Pinpoint the cell where the given text exists, returning its (x, y) midpoint coordinate. 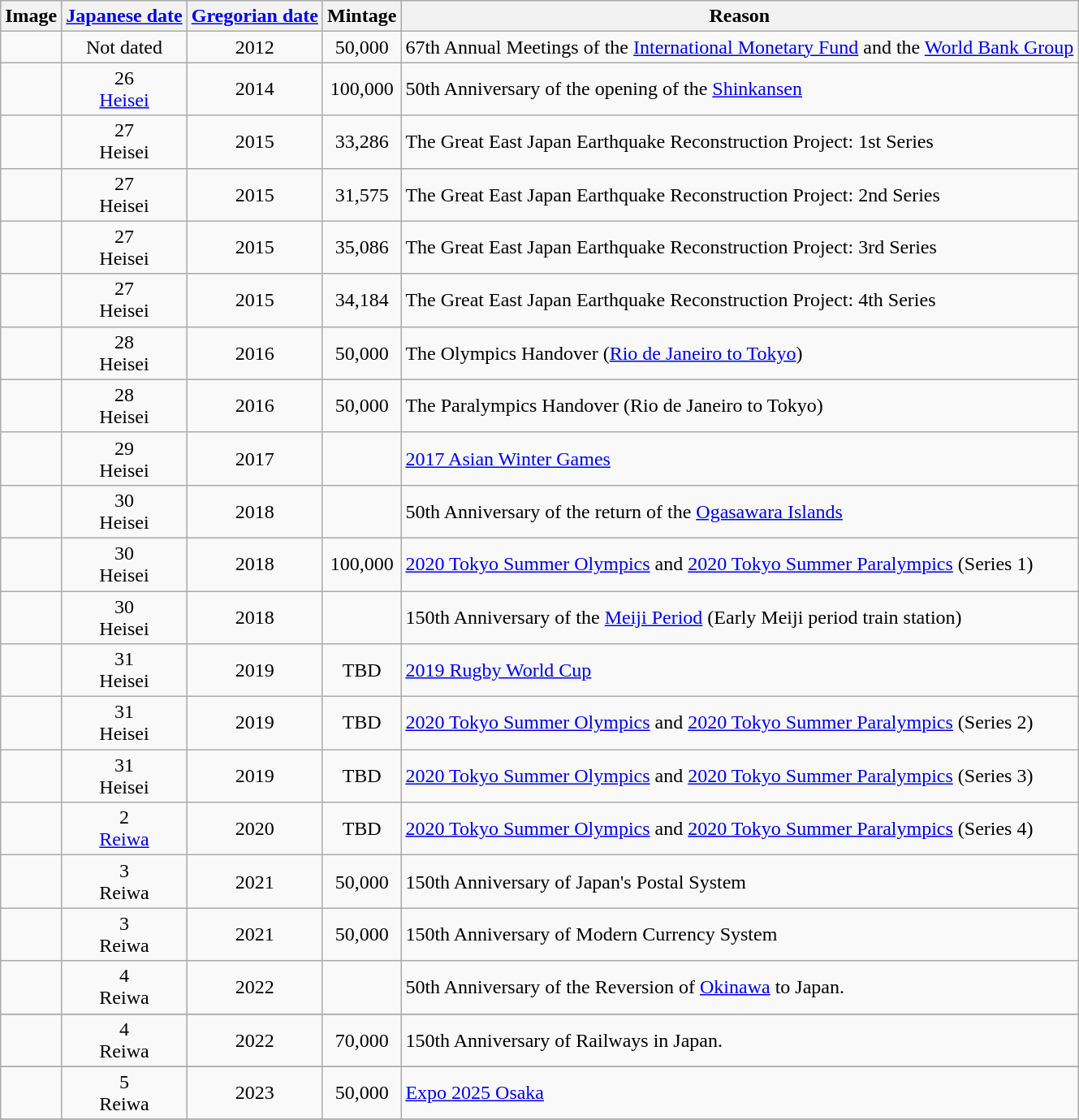
The Paralympics Handover (Rio de Janeiro to Tokyo) (740, 406)
70,000 (361, 1040)
150th Anniversary of the Meiji Period (Early Meiji period train station) (740, 617)
Image (31, 16)
2020 Tokyo Summer Olympics and 2020 Tokyo Summer Paralympics (Series 3) (740, 776)
Gregorian date (255, 16)
150th Anniversary of Modern Currency System (740, 934)
67th Annual Meetings of the International Monetary Fund and the World Bank Group (740, 47)
26Heisei (124, 89)
2020 (255, 828)
35,086 (361, 247)
2017 Asian Winter Games (740, 458)
2Reiwa (124, 828)
50th Anniversary of the Reversion of Okinawa to Japan. (740, 988)
2014 (255, 89)
Mintage (361, 16)
2012 (255, 47)
2023 (255, 1093)
33,286 (361, 141)
The Great East Japan Earthquake Reconstruction Project: 2nd Series (740, 195)
2017 (255, 458)
The Olympics Handover (Rio de Janeiro to Tokyo) (740, 352)
34,184 (361, 301)
50th Anniversary of the opening of the Shinkansen (740, 89)
5Reiwa (124, 1093)
The Great East Japan Earthquake Reconstruction Project: 4th Series (740, 301)
The Great East Japan Earthquake Reconstruction Project: 3rd Series (740, 247)
Japanese date (124, 16)
Reason (740, 16)
2020 Tokyo Summer Olympics and 2020 Tokyo Summer Paralympics (Series 1) (740, 564)
Expo 2025 Osaka (740, 1093)
31,575 (361, 195)
150th Anniversary of Railways in Japan. (740, 1040)
2020 Tokyo Summer Olympics and 2020 Tokyo Summer Paralympics (Series 2) (740, 723)
150th Anniversary of Japan's Postal System (740, 882)
50th Anniversary of the return of the Ogasawara Islands (740, 512)
Not dated (124, 47)
29Heisei (124, 458)
2019 Rugby World Cup (740, 671)
The Great East Japan Earthquake Reconstruction Project: 1st Series (740, 141)
2020 Tokyo Summer Olympics and 2020 Tokyo Summer Paralympics (Series 4) (740, 828)
